Return the [X, Y] coordinate for the center point of the cell that contains the specified text.  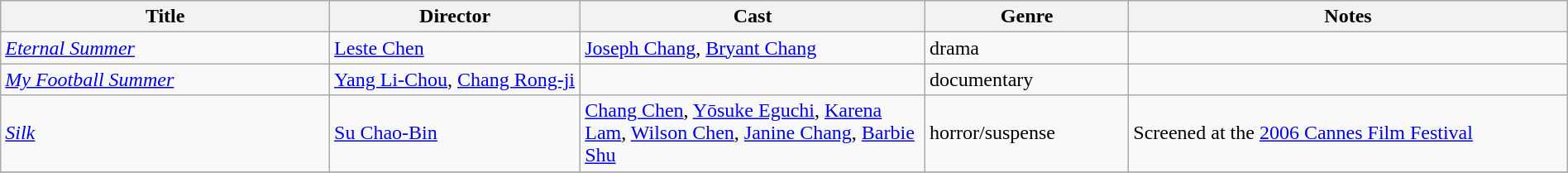
Cast [753, 17]
Eternal Summer [165, 48]
My Football Summer [165, 79]
Joseph Chang, Bryant Chang [753, 48]
Su Chao-Bin [455, 133]
Yang Li-Chou, Chang Rong-ji [455, 79]
Title [165, 17]
Notes [1348, 17]
documentary [1026, 79]
Chang Chen, Yōsuke Eguchi, Karena Lam, Wilson Chen, Janine Chang, Barbie Shu [753, 133]
horror/suspense [1026, 133]
Silk [165, 133]
Leste Chen [455, 48]
Screened at the 2006 Cannes Film Festival [1348, 133]
Director [455, 17]
drama [1026, 48]
Genre [1026, 17]
